Output the (X, Y) coordinate of the center of the cell containing the given text.  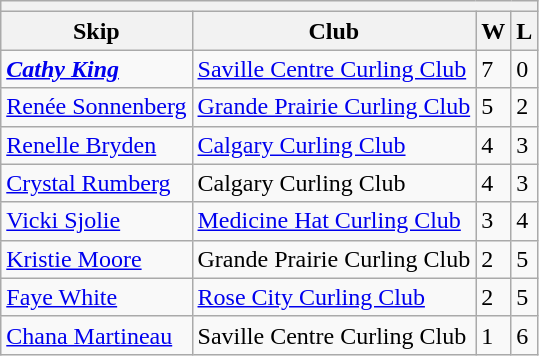
Skip (96, 31)
Renée Sonnenberg (96, 107)
Faye White (96, 297)
Crystal Rumberg (96, 183)
1 (494, 335)
Vicki Sjolie (96, 221)
7 (494, 69)
Club (334, 31)
W (494, 31)
0 (524, 69)
Kristie Moore (96, 259)
Medicine Hat Curling Club (334, 221)
L (524, 31)
Renelle Bryden (96, 145)
Rose City Curling Club (334, 297)
Cathy King (96, 69)
6 (524, 335)
Chana Martineau (96, 335)
